From the cell containing the given text, extract its center point as (X, Y) coordinate. 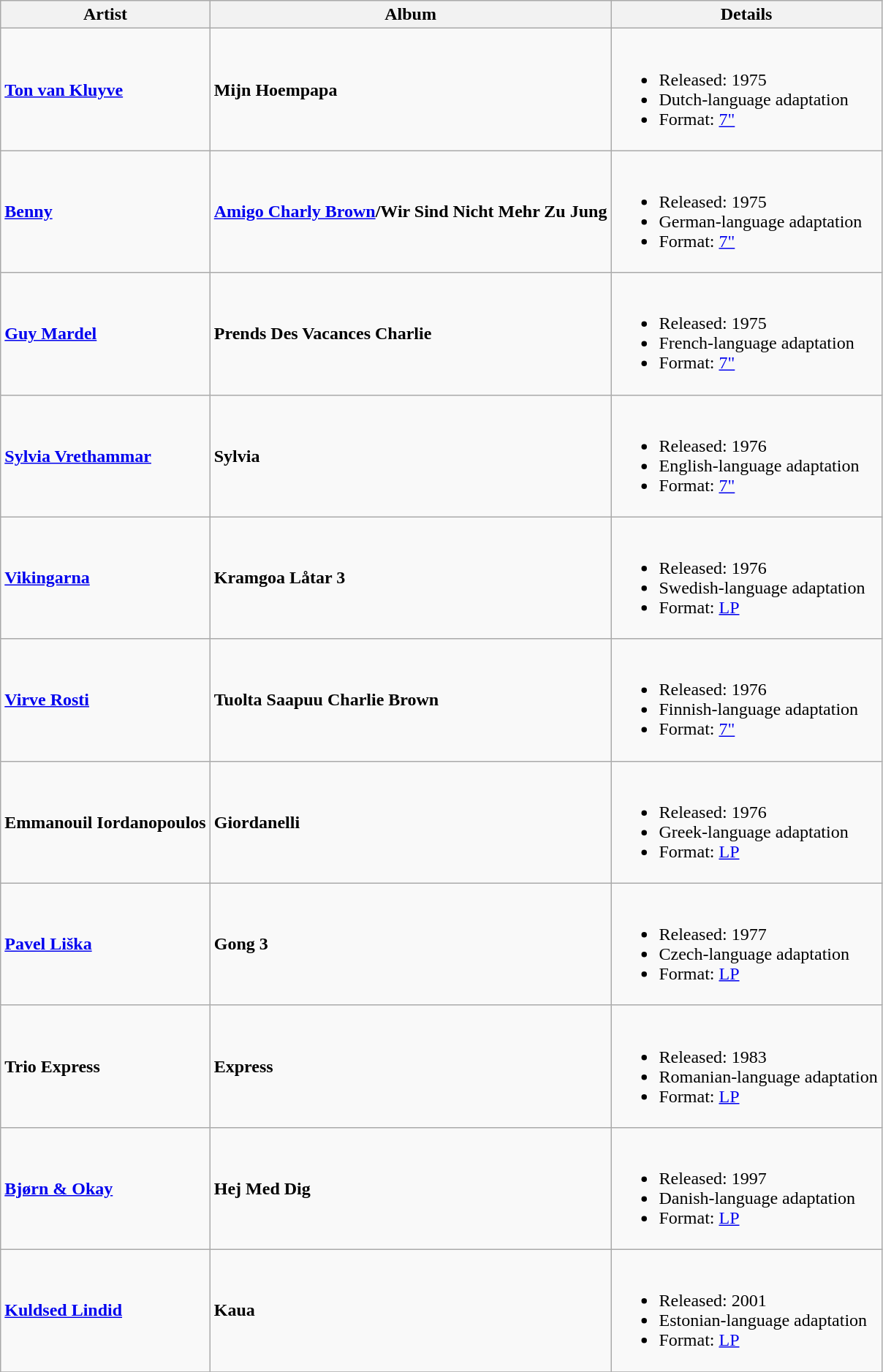
Artist (105, 15)
Tuolta Saapuu Charlie Brown (411, 700)
Kuldsed Lindid (105, 1310)
Giordanelli (411, 822)
Released: 1975 German-language adaptationFormat: 7" (746, 212)
Kaua (411, 1310)
Released: 1975 French-language adaptationFormat: 7" (746, 333)
Sylvia (411, 456)
Kramgoa Låtar 3 (411, 577)
Prends Des Vacances Charlie (411, 333)
Hej Med Dig (411, 1189)
Ton van Kluyve (105, 89)
Released: 1976 Finnish-language adaptationFormat: 7" (746, 700)
Album (411, 15)
Details (746, 15)
Released: 2001 Estonian-language adaptationFormat: LP (746, 1310)
Released: 1977 Czech-language adaptationFormat: LP (746, 944)
Released: 1976 English-language adaptationFormat: 7" (746, 456)
Bjørn & Okay (105, 1189)
Released: 1975 Dutch-language adaptationFormat: 7" (746, 89)
Pavel Liška (105, 944)
Benny (105, 212)
Released: 1976 Swedish-language adaptationFormat: LP (746, 577)
Amigo Charly Brown/Wir Sind Nicht Mehr Zu Jung (411, 212)
Mijn Hoempapa (411, 89)
Released: 1997 Danish-language adaptationFormat: LP (746, 1189)
Virve Rosti (105, 700)
Gong 3 (411, 944)
Released: 1983 Romanian-language adaptationFormat: LP (746, 1066)
Emmanouil Iordanopoulos (105, 822)
Released: 1976 Greek-language adaptationFormat: LP (746, 822)
Sylvia Vrethammar (105, 456)
Guy Mardel (105, 333)
Vikingarna (105, 577)
Trio Express (105, 1066)
Express (411, 1066)
